Identify which cell holds the provided text, then report its (X, Y) central coordinate. 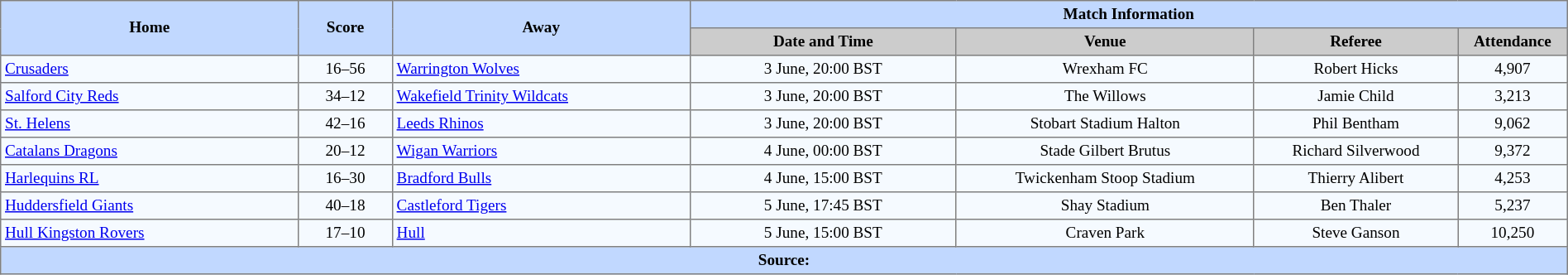
Leeds Rhinos (541, 124)
Bradford Bulls (541, 179)
5,237 (1513, 205)
Attendance (1513, 41)
Jamie Child (1355, 96)
16–30 (346, 179)
Ben Thaler (1355, 205)
9,062 (1513, 124)
5 June, 17:45 BST (823, 205)
Source: (784, 260)
Phil Bentham (1355, 124)
Stade Gilbert Brutus (1105, 151)
42–16 (346, 124)
40–18 (346, 205)
Hull (541, 234)
Robert Hicks (1355, 70)
Match Information (1128, 15)
10,250 (1513, 234)
4,253 (1513, 179)
Harlequins RL (150, 179)
Steve Ganson (1355, 234)
Wigan Warriors (541, 151)
Castleford Tigers (541, 205)
16–56 (346, 70)
Richard Silverwood (1355, 151)
Crusaders (150, 70)
20–12 (346, 151)
Shay Stadium (1105, 205)
Salford City Reds (150, 96)
Craven Park (1105, 234)
34–12 (346, 96)
3,213 (1513, 96)
St. Helens (150, 124)
Thierry Alibert (1355, 179)
Twickenham Stoop Stadium (1105, 179)
Wakefield Trinity Wildcats (541, 96)
4 June, 15:00 BST (823, 179)
17–10 (346, 234)
5 June, 15:00 BST (823, 234)
Home (150, 28)
Hull Kingston Rovers (150, 234)
The Willows (1105, 96)
Date and Time (823, 41)
Referee (1355, 41)
Huddersfield Giants (150, 205)
Catalans Dragons (150, 151)
Score (346, 28)
4 June, 00:00 BST (823, 151)
Venue (1105, 41)
Away (541, 28)
9,372 (1513, 151)
Wrexham FC (1105, 70)
Stobart Stadium Halton (1105, 124)
4,907 (1513, 70)
Warrington Wolves (541, 70)
